Detect which cell encompasses the target text, then output its (x, y) center coordinate. 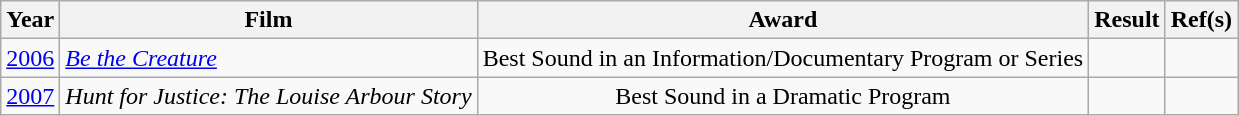
Ref(s) (1201, 20)
Year (30, 20)
Be the Creature (268, 58)
Award (783, 20)
2007 (30, 96)
Hunt for Justice: The Louise Arbour Story (268, 96)
Best Sound in a Dramatic Program (783, 96)
Best Sound in an Information/Documentary Program or Series (783, 58)
Film (268, 20)
2006 (30, 58)
Result (1127, 20)
